Identify which cell holds the provided text, then report its [x, y] central coordinate. 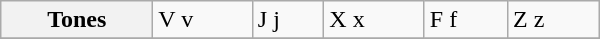
J j [288, 20]
Tones [77, 20]
V v [202, 20]
Z z [553, 20]
X x [374, 20]
F f [466, 20]
